From the cell containing the given text, extract its center point as (x, y) coordinate. 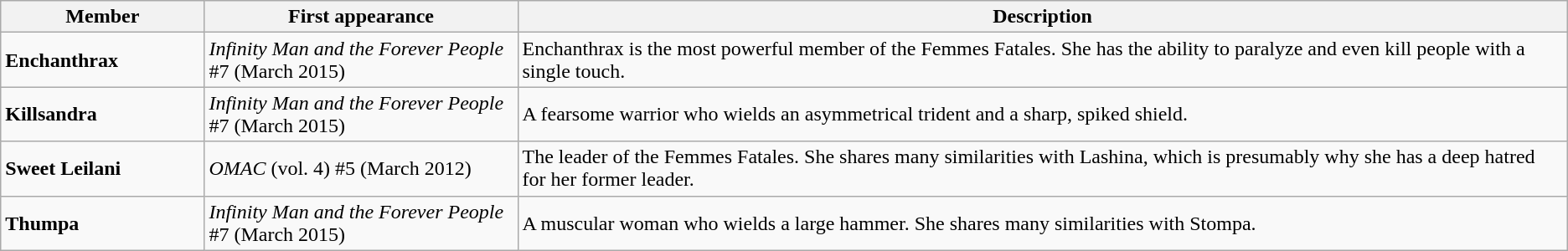
Description (1042, 17)
Enchanthrax is the most powerful member of the Femmes Fatales. She has the ability to paralyze and even kill people with a single touch. (1042, 60)
OMAC (vol. 4) #5 (March 2012) (361, 169)
A fearsome warrior who wields an asymmetrical trident and a sharp, spiked shield. (1042, 114)
Enchanthrax (102, 60)
A muscular woman who wields a large hammer. She shares many similarities with Stompa. (1042, 223)
Thumpa (102, 223)
Killsandra (102, 114)
The leader of the Femmes Fatales. She shares many similarities with Lashina, which is presumably why she has a deep hatred for her former leader. (1042, 169)
First appearance (361, 17)
Sweet Leilani (102, 169)
Member (102, 17)
